Return the (X, Y) coordinate for the center point of the cell that contains the specified text.  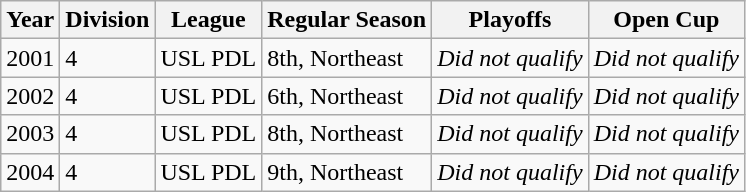
2004 (30, 172)
Division (108, 20)
9th, Northeast (347, 172)
Playoffs (510, 20)
Year (30, 20)
6th, Northeast (347, 96)
2001 (30, 58)
League (208, 20)
Regular Season (347, 20)
2003 (30, 134)
Open Cup (666, 20)
2002 (30, 96)
